Scan for the cell matching the given text and deliver its [X, Y] coordinate at center. 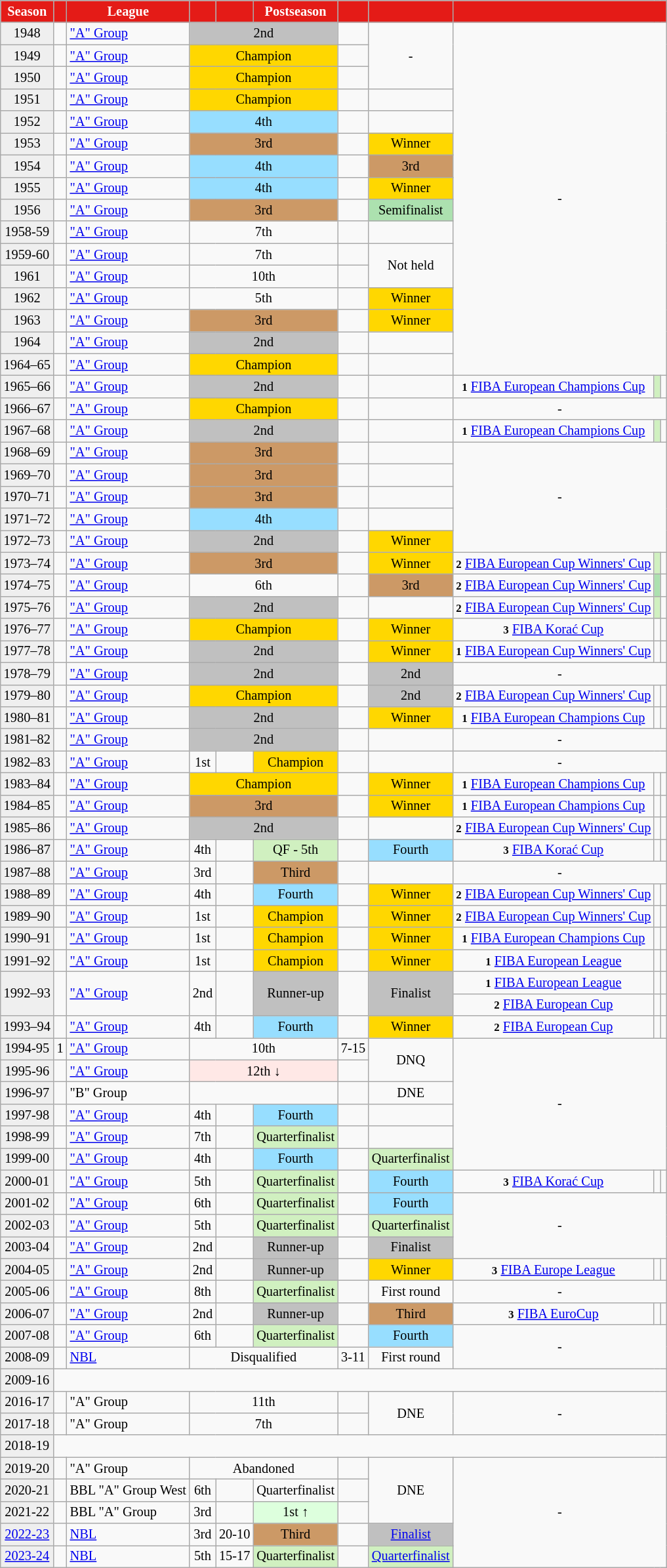
1953 [28, 144]
1998-99 [28, 1137]
1991–92 [28, 961]
1959-60 [28, 254]
League [129, 11]
1972–73 [28, 541]
1 [60, 1049]
1976–77 [28, 630]
2004-05 [28, 1270]
1978–79 [28, 673]
1999-00 [28, 1159]
2017-18 [28, 1424]
2008-09 [28, 1357]
Disqualified [264, 1357]
1966–67 [28, 409]
2020-21 [28, 1490]
1977–78 [28, 651]
1990–91 [28, 938]
2009-16 [28, 1380]
1980–81 [28, 717]
2023-24 [28, 1556]
2006-07 [28, 1314]
3 FIBA EuroCup [554, 1314]
2016-17 [28, 1402]
1958-59 [28, 232]
1995-96 [28, 1071]
20-10 [235, 1535]
1964 [28, 342]
3-11 [353, 1357]
Season [28, 11]
1968–69 [28, 452]
1st ↑ [295, 1512]
1973–74 [28, 563]
1954 [28, 166]
1 FIBA European Cup Winners' Cup [554, 651]
1982–83 [28, 762]
2003-04 [28, 1247]
12th ↓ [264, 1071]
1992–93 [28, 993]
"B" Group [129, 1093]
Not held [411, 265]
1985–86 [28, 828]
3 FIBA Europe League [554, 1270]
1965–66 [28, 386]
1949 [28, 56]
2007-08 [28, 1336]
1983–84 [28, 784]
1993–94 [28, 1027]
8th [203, 1291]
1964–65 [28, 365]
QF - 5th [295, 850]
1975–76 [28, 607]
1955 [28, 188]
2005-06 [28, 1291]
2002-03 [28, 1225]
Semifinalist [411, 210]
1981–82 [28, 740]
2019-20 [28, 1468]
1948 [28, 33]
2000-01 [28, 1181]
1950 [28, 77]
1952 [28, 122]
2001-02 [28, 1203]
1996-97 [28, 1093]
1989–90 [28, 916]
7-15 [353, 1049]
Postseason [295, 11]
1984–85 [28, 806]
1986–87 [28, 850]
1963 [28, 321]
1970–71 [28, 497]
1969–70 [28, 475]
1974–75 [28, 585]
2018-19 [28, 1446]
1987–88 [28, 872]
1961 [28, 276]
1979–80 [28, 696]
DNQ [411, 1060]
BBL "A" Group West [129, 1490]
1997-98 [28, 1115]
11th [264, 1402]
1956 [28, 210]
1962 [28, 298]
1994-95 [28, 1049]
2022-23 [28, 1535]
1951 [28, 100]
2021-22 [28, 1512]
1971–72 [28, 519]
Abandoned [264, 1468]
1988–89 [28, 895]
1967–68 [28, 431]
BBL "A" Group [129, 1512]
15-17 [235, 1556]
